Pinpoint the cell where the given text exists, returning its [X, Y] midpoint coordinate. 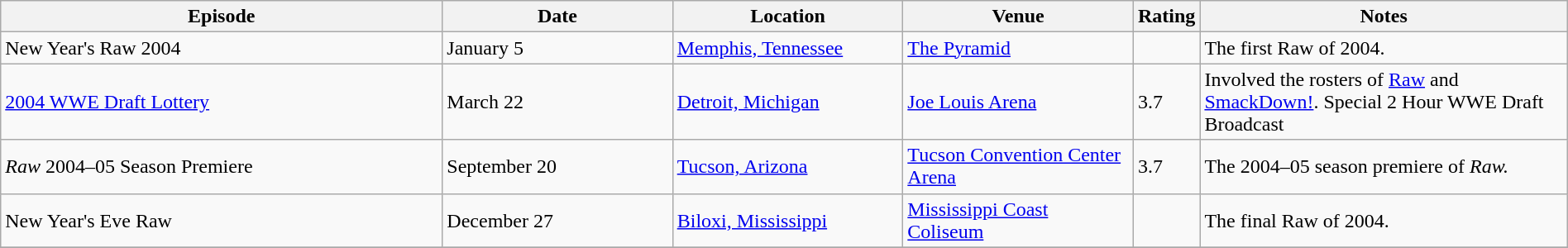
Mississippi Coast Coliseum [1019, 220]
Date [557, 17]
New Year's Eve Raw [222, 220]
Location [787, 17]
The Pyramid [1019, 48]
Notes [1384, 17]
Joe Louis Arena [1019, 102]
September 20 [557, 167]
December 27 [557, 220]
2004 WWE Draft Lottery [222, 102]
Tucson Convention Center Arena [1019, 167]
Rating [1166, 17]
Raw 2004–05 Season Premiere [222, 167]
The first Raw of 2004. [1384, 48]
Biloxi, Mississippi [787, 220]
New Year's Raw 2004 [222, 48]
Involved the rosters of Raw and SmackDown!. Special 2 Hour WWE Draft Broadcast [1384, 102]
Detroit, Michigan [787, 102]
The 2004–05 season premiere of Raw. [1384, 167]
March 22 [557, 102]
January 5 [557, 48]
Episode [222, 17]
Venue [1019, 17]
The final Raw of 2004. [1384, 220]
Tucson, Arizona [787, 167]
Memphis, Tennessee [787, 48]
